Extract the [X, Y] coordinate from the center of the cell holding the provided text.  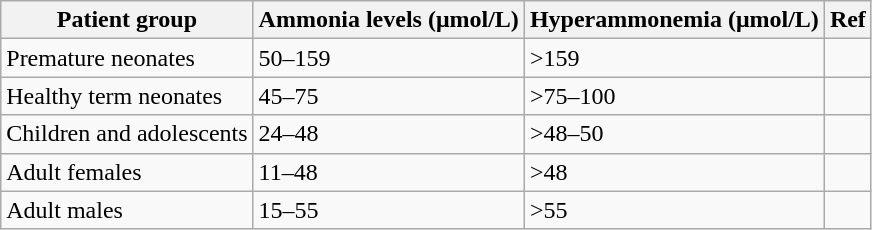
Healthy term neonates [127, 96]
>159 [674, 58]
>48–50 [674, 134]
Patient group [127, 20]
>75–100 [674, 96]
15–55 [388, 210]
Premature neonates [127, 58]
45–75 [388, 96]
>48 [674, 172]
Ref [848, 20]
Children and adolescents [127, 134]
Adult males [127, 210]
11–48 [388, 172]
Adult females [127, 172]
Hyperammonemia (μmol/L) [674, 20]
>55 [674, 210]
24–48 [388, 134]
50–159 [388, 58]
Ammonia levels (μmol/L) [388, 20]
